Identify which cell holds the provided text, then report its [x, y] central coordinate. 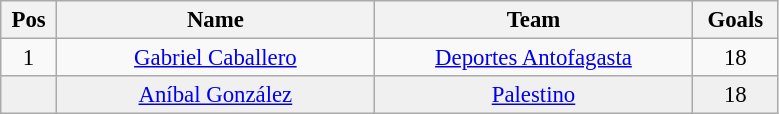
Pos [29, 20]
Name [215, 20]
Team [533, 20]
Aníbal González [215, 95]
Goals [736, 20]
Palestino [533, 95]
Deportes Antofagasta [533, 58]
1 [29, 58]
Gabriel Caballero [215, 58]
